Locate the cell with the specified text and output its [x, y] center coordinate. 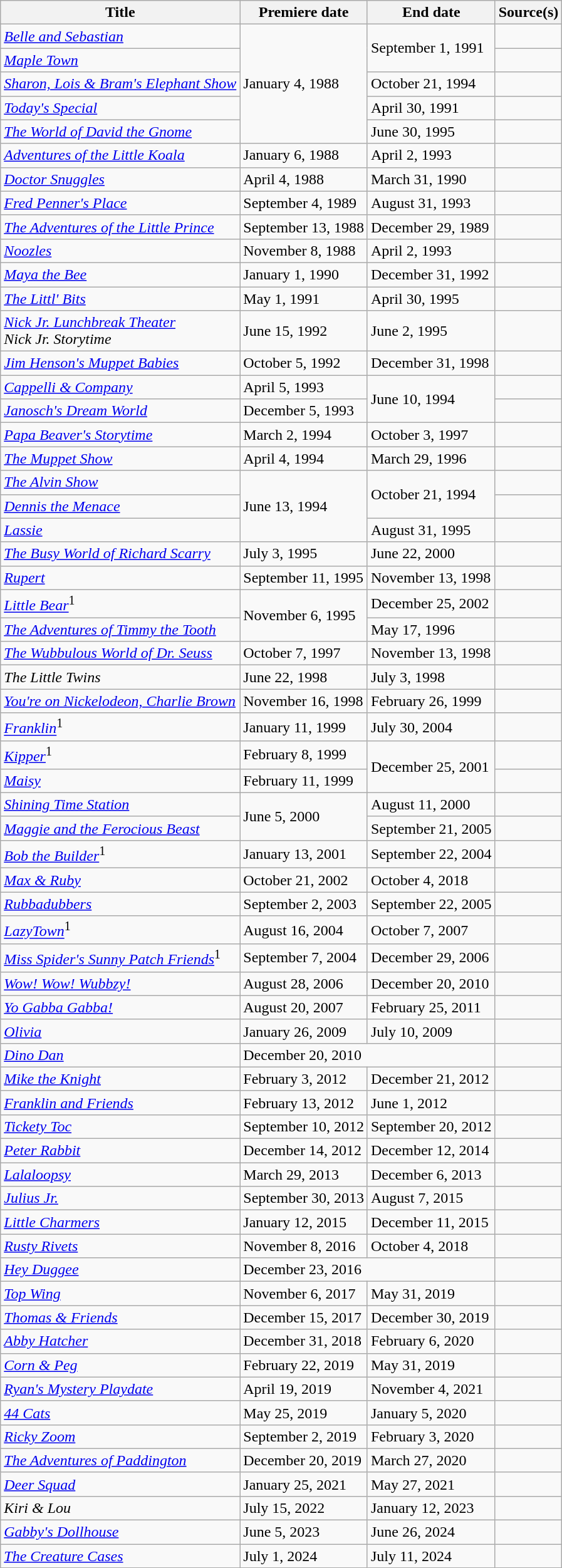
June 5, 2023 [304, 1532]
February 11, 1999 [304, 781]
Top Wing [120, 1294]
July 3, 1995 [304, 554]
November 16, 1998 [304, 701]
December 23, 2016 [367, 1270]
February 13, 2012 [304, 1103]
The Muppet Show [120, 459]
October 7, 1997 [304, 653]
Julius Jr. [120, 1198]
Max & Ruby [120, 880]
Nick Jr. Lunchbreak TheaterNick Jr. Storytime [120, 331]
November 6, 1995 [304, 615]
May 27, 2021 [431, 1484]
The Creature Cases [120, 1556]
Little Bear1 [120, 604]
Abby Hatcher [120, 1341]
Title [120, 13]
June 5, 2000 [304, 816]
LazyTown1 [120, 930]
Ricky Zoom [120, 1436]
July 1, 2024 [304, 1556]
July 15, 2022 [304, 1508]
Cappelli & Company [120, 387]
November 6, 2017 [304, 1294]
January 1, 1990 [304, 274]
January 12, 2023 [431, 1508]
June 2, 1995 [431, 331]
August 11, 2000 [431, 804]
July 11, 2024 [431, 1556]
Lalaloopsy [120, 1175]
44 Cats [120, 1413]
October 3, 1997 [431, 435]
December 31, 1998 [431, 363]
July 10, 2009 [431, 1031]
April 30, 1995 [431, 299]
Noozles [120, 251]
Tickety Toc [120, 1127]
Maple Town [120, 60]
September 11, 1995 [304, 578]
December 31, 1992 [431, 274]
January 26, 2009 [304, 1031]
March 29, 1996 [431, 459]
Source(s) [529, 13]
Shining Time Station [120, 804]
August 31, 1993 [431, 203]
Corn & Peg [120, 1365]
The Busy World of Richard Scarry [120, 554]
May 1, 1991 [304, 299]
December 15, 2017 [304, 1317]
June 22, 1998 [304, 677]
Belle and Sebastian [120, 36]
March 29, 2013 [304, 1175]
September 22, 2004 [431, 854]
December 14, 2012 [304, 1151]
November 8, 2016 [304, 1246]
September 13, 1988 [304, 227]
August 7, 2015 [431, 1198]
September 7, 2004 [304, 958]
October 7, 2007 [431, 930]
The World of David the Gnome [120, 132]
December 31, 2018 [304, 1341]
Hey Duggee [120, 1270]
October 21, 2002 [304, 880]
April 19, 2019 [304, 1389]
February 8, 1999 [304, 755]
April 30, 1991 [431, 108]
July 3, 1998 [431, 677]
December 5, 1993 [304, 411]
June 30, 1995 [431, 132]
February 3, 2020 [431, 1436]
February 26, 1999 [431, 701]
Yo Gabba Gabba! [120, 1007]
September 2, 2019 [304, 1436]
Kiri & Lou [120, 1508]
December 20, 2019 [304, 1460]
Premiere date [304, 13]
November 8, 1988 [304, 251]
November 4, 2021 [431, 1389]
March 31, 1990 [431, 179]
February 22, 2019 [304, 1365]
Rusty Rivets [120, 1246]
January 5, 2020 [431, 1413]
August 31, 1995 [431, 530]
September 30, 2013 [304, 1198]
March 27, 2020 [431, 1460]
Kipper1 [120, 755]
Adventures of the Little Koala [120, 155]
Ryan's Mystery Playdate [120, 1389]
December 30, 2019 [431, 1317]
December 11, 2015 [431, 1222]
You're on Nickelodeon, Charlie Brown [120, 701]
December 25, 2002 [431, 604]
February 6, 2020 [431, 1341]
January 6, 1988 [304, 155]
September 4, 1989 [304, 203]
July 30, 2004 [431, 727]
The Adventures of Timmy the Tooth [120, 630]
December 29, 1989 [431, 227]
May 17, 1996 [431, 630]
December 25, 2001 [431, 767]
Gabby's Dollhouse [120, 1532]
December 12, 2014 [431, 1151]
June 26, 2024 [431, 1532]
Dino Dan [120, 1055]
Maggie and the Ferocious Beast [120, 828]
January 13, 2001 [304, 854]
February 25, 2011 [431, 1007]
Papa Beaver's Storytime [120, 435]
September 1, 1991 [431, 48]
February 3, 2012 [304, 1079]
March 2, 1994 [304, 435]
June 1, 2012 [431, 1103]
Rubbadubbers [120, 904]
Jim Henson's Muppet Babies [120, 363]
June 15, 1992 [304, 331]
August 16, 2004 [304, 930]
August 28, 2006 [304, 984]
April 4, 1994 [304, 459]
Franklin1 [120, 727]
The Alvin Show [120, 482]
The Wubbulous World of Dr. Seuss [120, 653]
Miss Spider's Sunny Patch Friends1 [120, 958]
Deer Squad [120, 1484]
Dennis the Menace [120, 506]
Thomas & Friends [120, 1317]
April 5, 1993 [304, 387]
January 12, 2015 [304, 1222]
June 10, 1994 [431, 399]
December 29, 2006 [431, 958]
September 2, 2003 [304, 904]
September 22, 2005 [431, 904]
January 25, 2021 [304, 1484]
September 21, 2005 [431, 828]
April 4, 1988 [304, 179]
Janosch's Dream World [120, 411]
Sharon, Lois & Bram's Elephant Show [120, 84]
Today's Special [120, 108]
The Adventures of Paddington [120, 1460]
Little Charmers [120, 1222]
The Little Twins [120, 677]
The Littl' Bits [120, 299]
June 13, 1994 [304, 506]
End date [431, 13]
December 6, 2013 [431, 1175]
January 4, 1988 [304, 84]
January 11, 1999 [304, 727]
Maisy [120, 781]
September 10, 2012 [304, 1127]
May 25, 2019 [304, 1413]
Mike the Knight [120, 1079]
September 20, 2012 [431, 1127]
June 22, 2000 [431, 554]
October 5, 1992 [304, 363]
Maya the Bee [120, 274]
Bob the Builder1 [120, 854]
Peter Rabbit [120, 1151]
Olivia [120, 1031]
December 21, 2012 [431, 1079]
Fred Penner's Place [120, 203]
The Adventures of the Little Prince [120, 227]
Franklin and Friends [120, 1103]
Wow! Wow! Wubbzy! [120, 984]
Lassie [120, 530]
Doctor Snuggles [120, 179]
August 20, 2007 [304, 1007]
Rupert [120, 578]
